Detect which cell encompasses the target text, then output its (X, Y) center coordinate. 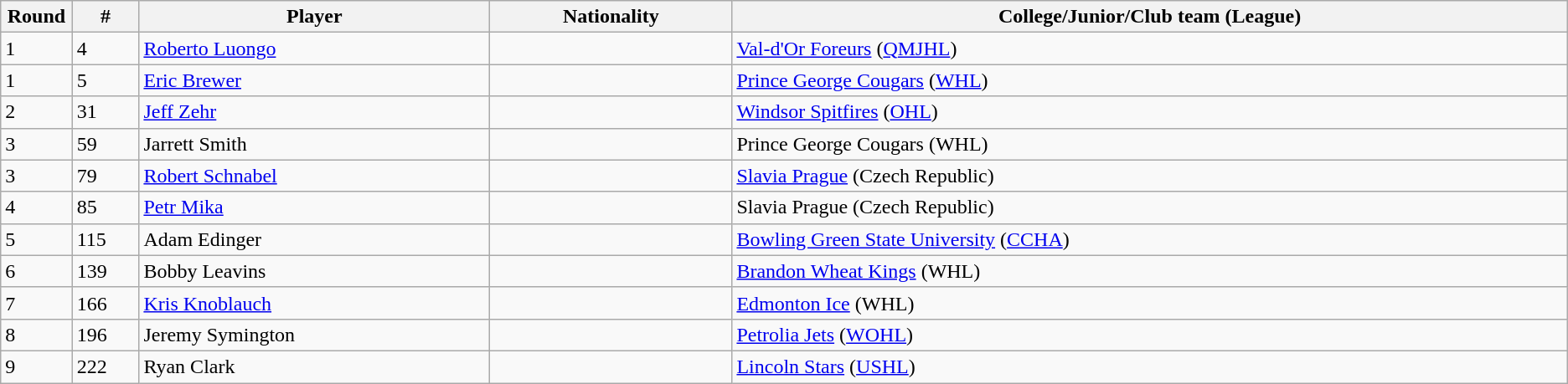
Jeremy Symington (315, 335)
Roberto Luongo (315, 49)
115 (106, 239)
85 (106, 207)
79 (106, 176)
Bobby Leavins (315, 271)
6 (37, 271)
9 (37, 366)
Bowling Green State University (CCHA) (1149, 239)
59 (106, 144)
Adam Edinger (315, 239)
8 (37, 335)
Robert Schnabel (315, 176)
196 (106, 335)
Ryan Clark (315, 366)
Windsor Spitfires (OHL) (1149, 112)
Edmonton Ice (WHL) (1149, 303)
Lincoln Stars (USHL) (1149, 366)
Kris Knoblauch (315, 303)
Jeff Zehr (315, 112)
31 (106, 112)
222 (106, 366)
College/Junior/Club team (League) (1149, 17)
Player (315, 17)
Nationality (611, 17)
Val-d'Or Foreurs (QMJHL) (1149, 49)
Round (37, 17)
Petrolia Jets (WOHL) (1149, 335)
# (106, 17)
166 (106, 303)
139 (106, 271)
Eric Brewer (315, 80)
2 (37, 112)
7 (37, 303)
Jarrett Smith (315, 144)
Brandon Wheat Kings (WHL) (1149, 271)
Petr Mika (315, 207)
